Search for the cell housing the specified text and yield its (X, Y) center coordinate. 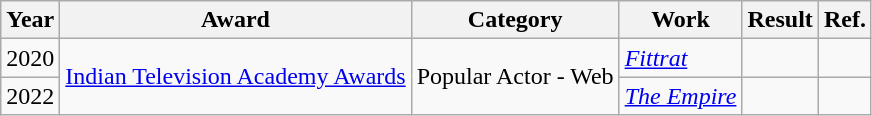
2020 (30, 58)
Year (30, 20)
Popular Actor - Web (515, 77)
Category (515, 20)
2022 (30, 96)
Award (236, 20)
Fittrat (680, 58)
Ref. (844, 20)
Indian Television Academy Awards (236, 77)
The Empire (680, 96)
Work (680, 20)
Result (780, 20)
